Extract the [X, Y] coordinate from the center of the cell holding the provided text.  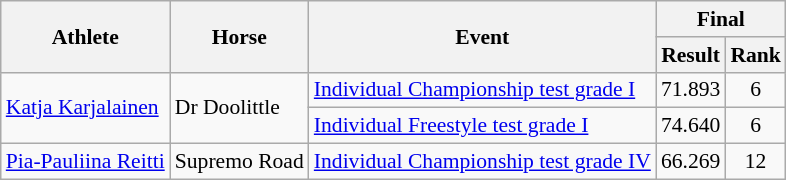
Individual Championship test grade IV [482, 162]
Dr Doolittle [240, 108]
12 [756, 162]
Supremo Road [240, 162]
Pia-Pauliina Reitti [86, 162]
Result [690, 55]
Katja Karjalainen [86, 108]
Event [482, 36]
Individual Championship test grade I [482, 90]
74.640 [690, 126]
Athlete [86, 36]
Individual Freestyle test grade I [482, 126]
Rank [756, 55]
71.893 [690, 90]
Horse [240, 36]
66.269 [690, 162]
Final [721, 19]
